Extract the [x, y] coordinate from the center of the cell holding the provided text.  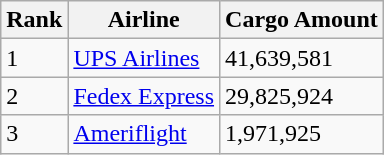
UPS Airlines [144, 58]
2 [34, 96]
Airline [144, 20]
41,639,581 [302, 58]
Ameriflight [144, 134]
Cargo Amount [302, 20]
1,971,925 [302, 134]
Rank [34, 20]
3 [34, 134]
1 [34, 58]
29,825,924 [302, 96]
Fedex Express [144, 96]
